Scan for the cell matching the given text and deliver its [X, Y] coordinate at center. 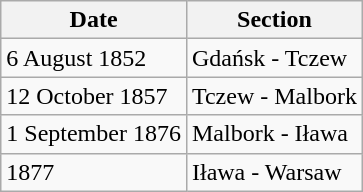
Iława - Warsaw [274, 172]
12 October 1857 [94, 96]
Gdańsk - Tczew [274, 58]
Section [274, 20]
1 September 1876 [94, 134]
Tczew - Malbork [274, 96]
1877 [94, 172]
Malbork - Iława [274, 134]
6 August 1852 [94, 58]
Date [94, 20]
